Provide the [X, Y] coordinate of the cell's center where the given text is located.  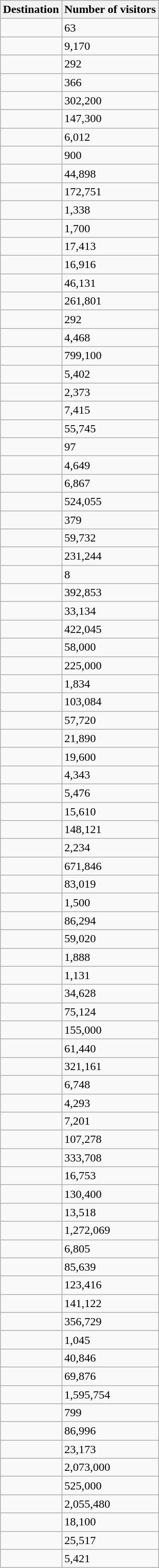
4,343 [110, 775]
Destination [31, 10]
333,708 [110, 1158]
1,888 [110, 957]
799,100 [110, 356]
83,019 [110, 884]
25,517 [110, 1540]
321,161 [110, 1066]
9,170 [110, 46]
33,134 [110, 611]
1,700 [110, 228]
302,200 [110, 101]
18,100 [110, 1522]
6,867 [110, 483]
2,373 [110, 392]
61,440 [110, 1048]
422,045 [110, 629]
148,121 [110, 830]
1,834 [110, 684]
7,415 [110, 410]
1,272,069 [110, 1230]
1,045 [110, 1340]
69,876 [110, 1376]
524,055 [110, 501]
8 [110, 575]
261,801 [110, 301]
1,500 [110, 902]
85,639 [110, 1267]
1,595,754 [110, 1395]
130,400 [110, 1194]
5,476 [110, 793]
6,805 [110, 1249]
671,846 [110, 866]
107,278 [110, 1139]
23,173 [110, 1449]
7,201 [110, 1121]
799 [110, 1413]
1,338 [110, 210]
123,416 [110, 1285]
2,234 [110, 848]
141,122 [110, 1303]
44,898 [110, 173]
58,000 [110, 647]
231,244 [110, 556]
86,294 [110, 921]
13,518 [110, 1212]
Number of visitors [110, 10]
356,729 [110, 1321]
5,402 [110, 374]
55,745 [110, 429]
392,853 [110, 593]
16,916 [110, 265]
225,000 [110, 666]
97 [110, 447]
21,890 [110, 738]
15,610 [110, 812]
59,020 [110, 939]
6,012 [110, 137]
103,084 [110, 702]
40,846 [110, 1358]
63 [110, 28]
34,628 [110, 993]
46,131 [110, 283]
172,751 [110, 192]
525,000 [110, 1486]
147,300 [110, 119]
2,073,000 [110, 1467]
4,649 [110, 465]
16,753 [110, 1176]
366 [110, 82]
5,421 [110, 1558]
4,468 [110, 338]
19,600 [110, 756]
1,131 [110, 975]
86,996 [110, 1431]
900 [110, 155]
59,732 [110, 538]
4,293 [110, 1103]
379 [110, 519]
75,124 [110, 1012]
2,055,480 [110, 1504]
57,720 [110, 720]
6,748 [110, 1084]
17,413 [110, 247]
155,000 [110, 1030]
